Detect which cell encompasses the target text, then output its [X, Y] center coordinate. 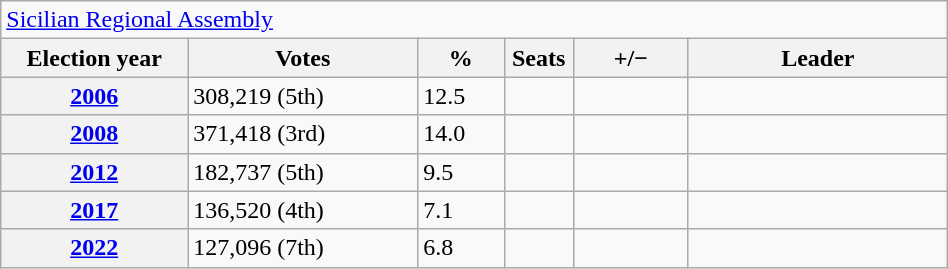
12.5 [461, 96]
Seats [538, 58]
Votes [303, 58]
127,096 (7th) [303, 248]
7.1 [461, 210]
2022 [94, 248]
6.8 [461, 248]
Sicilian Regional Assembly [474, 20]
Election year [94, 58]
% [461, 58]
Leader [818, 58]
2017 [94, 210]
9.5 [461, 172]
308,219 (5th) [303, 96]
136,520 (4th) [303, 210]
14.0 [461, 134]
2008 [94, 134]
2006 [94, 96]
182,737 (5th) [303, 172]
371,418 (3rd) [303, 134]
2012 [94, 172]
+/− [630, 58]
